Identify which cell holds the provided text, then report its [x, y] central coordinate. 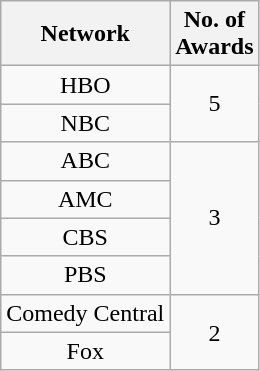
No. ofAwards [214, 34]
ABC [86, 161]
PBS [86, 275]
NBC [86, 123]
2 [214, 332]
Network [86, 34]
5 [214, 104]
HBO [86, 85]
Fox [86, 351]
CBS [86, 237]
3 [214, 218]
AMC [86, 199]
Comedy Central [86, 313]
